Detect which cell encompasses the target text, then output its (X, Y) center coordinate. 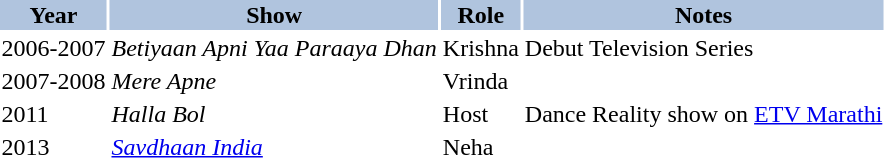
2011 (54, 114)
Dance Reality show on ETV Marathi (703, 114)
Betiyaan Apni Yaa Paraaya Dhan (274, 48)
Show (274, 15)
Year (54, 15)
2007-2008 (54, 81)
Mere Apne (274, 81)
Krishna (480, 48)
Role (480, 15)
Host (480, 114)
Halla Bol (274, 114)
Notes (703, 15)
Debut Television Series (703, 48)
2006-2007 (54, 48)
Vrinda (480, 81)
